For the text-containing cell, return its midpoint in (X, Y) coordinate format. 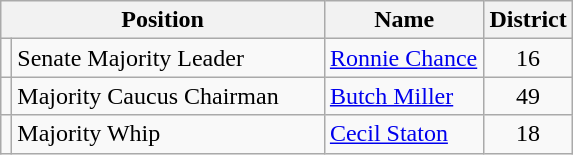
Name (404, 20)
16 (528, 58)
Majority Whip (168, 134)
18 (528, 134)
Senate Majority Leader (168, 58)
Butch Miller (404, 96)
Ronnie Chance (404, 58)
Majority Caucus Chairman (168, 96)
Position (163, 20)
49 (528, 96)
Cecil Staton (404, 134)
District (528, 20)
